Extract the (X, Y) coordinate from the center of the cell holding the provided text.  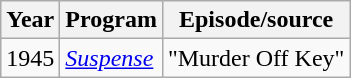
Program (112, 20)
Year (30, 20)
"Murder Off Key" (256, 58)
Suspense (112, 58)
Episode/source (256, 20)
1945 (30, 58)
